Pinpoint the cell where the given text exists, returning its [X, Y] midpoint coordinate. 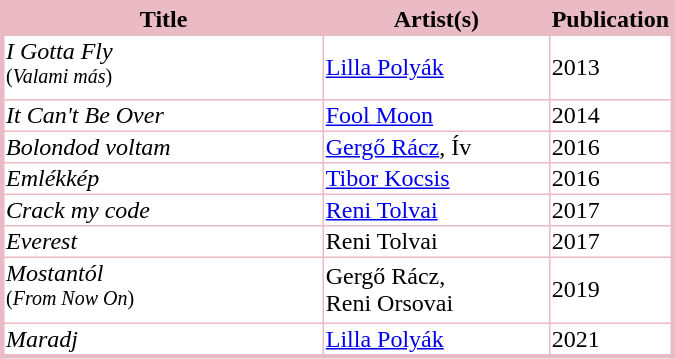
Artist(s) [436, 18]
Mostantól(From Now On) [162, 290]
Publication [610, 18]
Gergő Rácz,Reni Orsovai [436, 290]
2019 [610, 290]
2014 [610, 116]
Gergő Rácz, Ív [436, 148]
Tibor Kocsis [436, 179]
I Gotta Fly(Valami más) [162, 68]
Fool Moon [436, 116]
Everest [162, 242]
Bolondod voltam [162, 148]
Emlékkép [162, 179]
Maradj [162, 340]
2021 [610, 340]
It Can't Be Over [162, 116]
Crack my code [162, 211]
Title [162, 18]
2013 [610, 68]
